From the cell containing the given text, extract its center point as (x, y) coordinate. 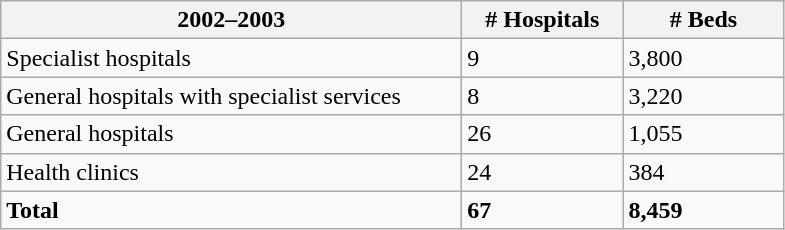
67 (542, 210)
# Hospitals (542, 20)
9 (542, 58)
General hospitals (232, 134)
Total (232, 210)
2002–2003 (232, 20)
Specialist hospitals (232, 58)
8,459 (704, 210)
26 (542, 134)
# Beds (704, 20)
3,800 (704, 58)
1,055 (704, 134)
General hospitals with specialist services (232, 96)
Health clinics (232, 172)
8 (542, 96)
24 (542, 172)
384 (704, 172)
3,220 (704, 96)
